Output the [x, y] coordinate of the center of the cell containing the given text.  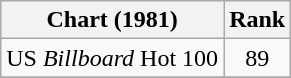
Chart (1981) [112, 20]
Rank [258, 20]
89 [258, 58]
US Billboard Hot 100 [112, 58]
